Identify which cell holds the provided text, then report its (x, y) central coordinate. 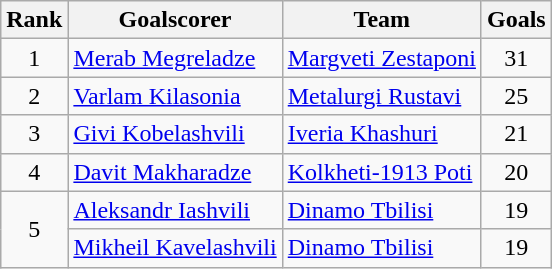
20 (516, 172)
3 (34, 134)
Davit Makharadze (175, 172)
Mikheil Kavelashvili (175, 248)
Metalurgi Rustavi (382, 96)
5 (34, 229)
2 (34, 96)
Iveria Khashuri (382, 134)
31 (516, 58)
Margveti Zestaponi (382, 58)
Goalscorer (175, 20)
4 (34, 172)
21 (516, 134)
1 (34, 58)
Merab Megreladze (175, 58)
Rank (34, 20)
Givi Kobelashvili (175, 134)
Team (382, 20)
Aleksandr Iashvili (175, 210)
Varlam Kilasonia (175, 96)
Goals (516, 20)
Kolkheti-1913 Poti (382, 172)
25 (516, 96)
